From the cell containing the given text, extract its center point as [X, Y] coordinate. 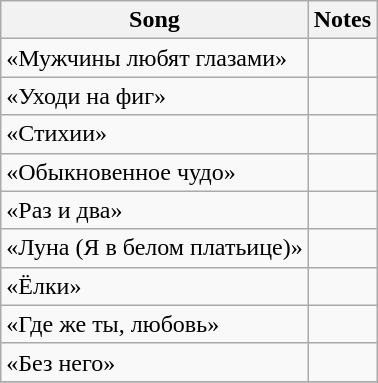
«Мужчины любят глазами» [154, 58]
«Обыкновенное чудо» [154, 172]
«Где же ты, любовь» [154, 324]
«Стихии» [154, 134]
«Раз и два» [154, 210]
«Ёлки» [154, 286]
Notes [342, 20]
«Луна (Я в белом платьице)» [154, 248]
«Без него» [154, 362]
«Уходи на фиг» [154, 96]
Song [154, 20]
